Find where the given text appears and provide that cell's center as [x, y] coordinate. 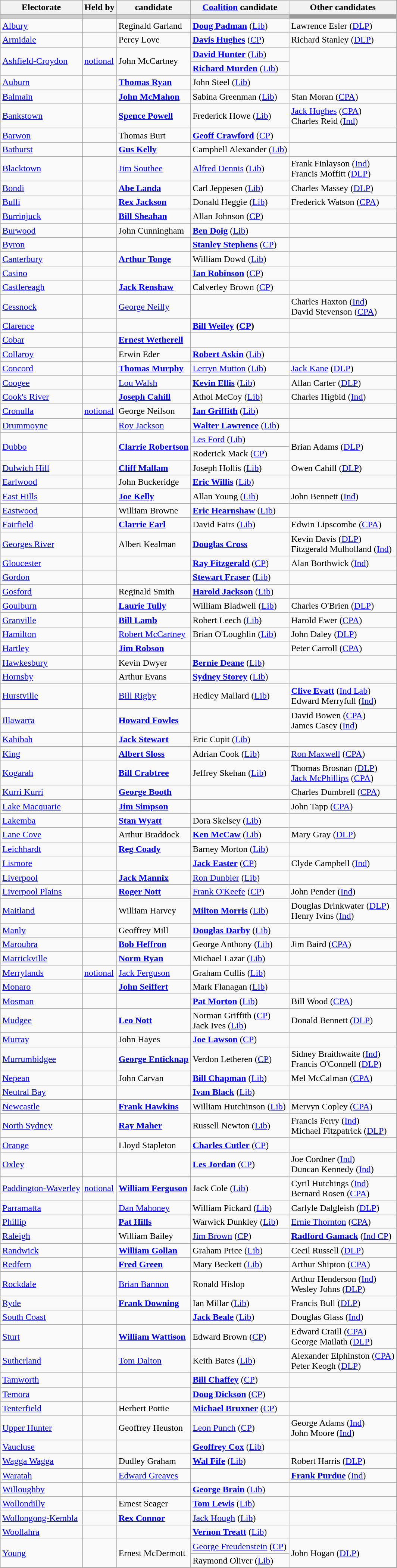
Lakemba [41, 821]
William Browne [153, 510]
Robert Leech (Lib) [240, 620]
Sidney Braithwaite (Ind)Francis O'Connell (DLP) [343, 1059]
Bondi [41, 188]
Albert Sloss [153, 754]
Sturt [41, 1337]
Owen Cahill (DLP) [343, 468]
Monaro [41, 987]
North Sydney [41, 1125]
Leichhardt [41, 849]
Redfern [41, 1265]
Arthur Tonge [153, 259]
Edwin Lipscombe (CPA) [343, 525]
Clyde Campbell (Ind) [343, 863]
Lismore [41, 863]
Bill Chapman (Lib) [240, 1078]
Stan Wyatt [153, 821]
Willoughby [41, 1490]
Allan Johnson (CP) [240, 216]
Other candidates [343, 7]
Bob Heffron [153, 944]
Ronald Hislop [240, 1284]
Jack Hough (Lib) [240, 1518]
Harold Jackson (Lib) [240, 591]
Barwon [41, 135]
Pat Morton (Lib) [240, 1001]
Murrumbidgee [41, 1059]
Armidale [41, 40]
Blacktown [41, 169]
Upper Hunter [41, 1428]
Leo Nott [153, 1020]
Jack Stewart [153, 740]
Thomas Brosnan (DLP)Jack McPhillips (CPA) [343, 773]
Jack Easter (CP) [240, 863]
Richard Murden (Lib) [240, 68]
Leon Punch (CP) [240, 1428]
Clarrie Earl [153, 525]
Burrinjuck [41, 216]
Balmain [41, 97]
William Bailey [153, 1236]
Liverpool [41, 877]
Lou Walsh [153, 382]
Hornsby [41, 677]
Mary Beckett (Lib) [240, 1265]
Rockdale [41, 1284]
Jack Mannix [153, 877]
Abe Landa [153, 188]
Kogarah [41, 773]
Hawkesbury [41, 662]
Jeffrey Skehan (Lib) [240, 773]
George Neilson [153, 411]
Eric Cupit (Lib) [240, 740]
Sabina Greenman (Lib) [240, 97]
Lloyd Stapleton [153, 1145]
Frank O'Keefe (CP) [240, 891]
Carl Jeppesen (Lib) [240, 188]
Mel McCalman (CPA) [343, 1078]
Geoff Crawford (CP) [240, 135]
Warwick Dunkley (Lib) [240, 1222]
Michael Lazar (Lib) [240, 959]
Bill Crabtree [153, 773]
Douglas Cross [240, 544]
David Bowen (CPA)James Casey (Ind) [343, 720]
Maitland [41, 910]
Lawrence Esler (DLP) [343, 26]
Ernest Wetherell [153, 340]
Temora [41, 1394]
John Carvan [153, 1078]
Ashfield-Croydon [41, 61]
Davis Hughes (CP) [240, 40]
Marrickville [41, 959]
Frank Finlayson (Ind)Francis Moffitt (DLP) [343, 169]
Ian Robinson (CP) [240, 273]
Ernest McDermott [153, 1553]
Roderick Mack (CP) [240, 454]
Mary Gray (DLP) [343, 835]
Fairfield [41, 525]
Paddington-Waverley [41, 1188]
Verdon Letheren (CP) [240, 1059]
Stanley Stephens (CP) [240, 245]
William Wattison [153, 1337]
Ryde [41, 1303]
Roger Nott [153, 891]
Nepean [41, 1078]
Edward Greaves [153, 1475]
Robert Harris (DLP) [343, 1461]
Bill Sheahan [153, 216]
Gordon [41, 577]
Spence Powell [153, 116]
Jim Simpson [153, 806]
Charles Higbid (Ind) [343, 397]
Cobar [41, 340]
William Harvey [153, 910]
David Fairs (Lib) [240, 525]
Ben Doig (Lib) [240, 231]
Byron [41, 245]
Bathurst [41, 149]
Ray Maher [153, 1125]
Brian Adams (DLP) [343, 447]
Waratah [41, 1475]
Frank Hawkins [153, 1106]
Bill Weiley (CP) [240, 326]
Stan Moran (CPA) [343, 97]
Held by [99, 7]
Eric Hearnshaw (Lib) [240, 510]
Geoffrey Mill [153, 930]
Vernon Treatt (Lib) [240, 1532]
Hedley Mallard (Lib) [240, 696]
Charles Cutler (CP) [240, 1145]
Ivan Black (Lib) [240, 1092]
Dubbo [41, 447]
Bernie Deane (Lib) [240, 662]
Bulli [41, 202]
Donald Bennett (DLP) [343, 1020]
Kevin Ellis (Lib) [240, 382]
Geoffrey Cox (Lib) [240, 1447]
Donald Heggie (Lib) [240, 202]
Ken McCaw (Lib) [240, 835]
Young [41, 1553]
Earlwood [41, 482]
Frank Downing [153, 1303]
Gloucester [41, 563]
Jim Southee [153, 169]
Illawarra [41, 720]
Arthur Henderson (Ind)Wesley Johns (DLP) [343, 1284]
Kahibah [41, 740]
Les Ford (Lib) [240, 440]
Granville [41, 620]
Keith Bates (Lib) [240, 1361]
Francis Bull (DLP) [343, 1303]
Arthur Braddock [153, 835]
Douglas Glass (Ind) [343, 1317]
Bill Rigby [153, 696]
Charles O'Brien (DLP) [343, 606]
Cyril Hutchings (Ind)Bernard Rosen (CPA) [343, 1188]
Erwin Eder [153, 354]
Sutherland [41, 1361]
Rex Jackson [153, 202]
David Hunter (Lib) [240, 54]
Peter Carroll (CPA) [343, 648]
Charles Massey (DLP) [343, 188]
Michael Bruxner (CP) [240, 1408]
Thomas Ryan [153, 82]
Bill Chaffey (CP) [240, 1380]
Casino [41, 273]
Stewart Fraser (Lib) [240, 577]
Dudley Graham [153, 1461]
Hartley [41, 648]
Brian O'Loughlin (Lib) [240, 634]
Joe Cordner (Ind)Duncan Kennedy (Ind) [343, 1164]
Tom Dalton [153, 1361]
Dora Skelsey (Lib) [240, 821]
Raleigh [41, 1236]
Goulburn [41, 606]
candidate [153, 7]
Hurstville [41, 696]
Charles Haxton (Ind)David Stevenson (CPA) [343, 307]
John Seiffert [153, 987]
Edward Craill (CPA)George Mailath (DLP) [343, 1337]
Milton Morris (Lib) [240, 910]
Mark Flanagan (Lib) [240, 987]
Maroubra [41, 944]
Cliff Mallam [153, 468]
Wagga Wagga [41, 1461]
Merrylands [41, 973]
Bill Wood (CPA) [343, 1001]
Douglas Drinkwater (DLP)Henry Ivins (Ind) [343, 910]
Alfred Dennis (Lib) [240, 169]
Les Jordan (CP) [240, 1164]
Laurie Tully [153, 606]
Carlyle Dalgleish (DLP) [343, 1208]
Manly [41, 930]
Robert McCartney [153, 634]
Mudgee [41, 1020]
Gus Kelly [153, 149]
Fred Green [153, 1265]
Georges River [41, 544]
Tamworth [41, 1380]
Liverpool Plains [41, 891]
Jim Robson [153, 648]
Brian Bannon [153, 1284]
Frederick Howe (Lib) [240, 116]
Barney Morton (Lib) [240, 849]
Wal Fife (Lib) [240, 1461]
Jack Kane (DLP) [343, 368]
East Hills [41, 496]
Jim Brown (CP) [240, 1236]
Howard Fowles [153, 720]
Richard Stanley (DLP) [343, 40]
Calverley Brown (CP) [240, 287]
Castlereagh [41, 287]
John Steel (Lib) [240, 82]
Ian Griffith (Lib) [240, 411]
Ian Millar (Lib) [240, 1303]
Radford Gamack (Ind CP) [343, 1236]
John Buckeridge [153, 482]
Hamilton [41, 634]
Alexander Elphinston (CPA)Peter Keogh (DLP) [343, 1361]
George Neilly [153, 307]
Thomas Murphy [153, 368]
Joseph Cahill [153, 397]
John Bennett (Ind) [343, 496]
Thomas Burt [153, 135]
Orange [41, 1145]
George Anthony (Lib) [240, 944]
Athol McCoy (Lib) [240, 397]
Herbert Pottie [153, 1408]
Allan Young (Lib) [240, 496]
Frank Purdue (Ind) [343, 1475]
Frederick Watson (CPA) [343, 202]
Parramatta [41, 1208]
Rex Connor [153, 1518]
Bankstown [41, 116]
Jack Renshaw [153, 287]
Clarrie Robertson [153, 447]
Kurri Kurri [41, 792]
William Ferguson [153, 1188]
Russell Newton (Lib) [240, 1125]
Graham Cullis (Lib) [240, 973]
Sydney Storey (Lib) [240, 677]
Reginald Smith [153, 591]
Vaucluse [41, 1447]
George Brain (Lib) [240, 1490]
Mosman [41, 1001]
Oxley [41, 1164]
Alan Borthwick (Ind) [343, 563]
Geoffrey Heuston [153, 1428]
John Cunningham [153, 231]
Collaroy [41, 354]
Reginald Garland [153, 26]
Neutral Bay [41, 1092]
Wollongong-Kembla [41, 1518]
John McCartney [153, 61]
Phillip [41, 1222]
Eastwood [41, 510]
Gosford [41, 591]
Douglas Darby (Lib) [240, 930]
Doug Padman (Lib) [240, 26]
William Dowd (Lib) [240, 259]
Ron Dunbier (Lib) [240, 877]
King [41, 754]
John Pender (Ind) [343, 891]
Dan Mahoney [153, 1208]
Cook's River [41, 397]
Auburn [41, 82]
Bill Lamb [153, 620]
George Booth [153, 792]
Doug Dickson (CP) [240, 1394]
Lerryn Mutton (Lib) [240, 368]
Kevin Dwyer [153, 662]
Lake Macquarie [41, 806]
Reg Coady [153, 849]
Arthur Shipton (CPA) [343, 1265]
Jack Hughes (CPA)Charles Reid (Ind) [343, 116]
Coogee [41, 382]
Cessnock [41, 307]
William Bladwell (Lib) [240, 606]
Eric Willis (Lib) [240, 482]
Ray Fitzgerald (CP) [240, 563]
Randwick [41, 1250]
Jack Cole (Lib) [240, 1188]
Mervyn Copley (CPA) [343, 1106]
Cronulla [41, 411]
Campbell Alexander (Lib) [240, 149]
John Tapp (CPA) [343, 806]
Dulwich Hill [41, 468]
Norm Ryan [153, 959]
Charles Dumbrell (CPA) [343, 792]
Walter Lawrence (Lib) [240, 425]
Francis Ferry (Ind)Michael Fitzpatrick (DLP) [343, 1125]
Allan Carter (DLP) [343, 382]
Burwood [41, 231]
Canterbury [41, 259]
Newcastle [41, 1106]
Electorate [41, 7]
Clarence [41, 326]
Joseph Hollis (Lib) [240, 468]
Robert Askin (Lib) [240, 354]
Roy Jackson [153, 425]
Cecil Russell (DLP) [343, 1250]
Woollahra [41, 1532]
William Gollan [153, 1250]
John Hayes [153, 1040]
Adrian Cook (Lib) [240, 754]
George Adams (Ind)John Moore (Ind) [343, 1428]
Harold Ewer (CPA) [343, 620]
Arthur Evans [153, 677]
Clive Evatt (Ind Lab)Edward Merryfull (Ind) [343, 696]
Wollondilly [41, 1504]
William Pickard (Lib) [240, 1208]
Raymond Oliver (Lib) [240, 1561]
Ernie Thornton (CPA) [343, 1222]
Edward Brown (CP) [240, 1337]
Joe Lawson (CP) [240, 1040]
Graham Price (Lib) [240, 1250]
Percy Love [153, 40]
South Coast [41, 1317]
Lane Cove [41, 835]
William Hutchinson (Lib) [240, 1106]
Jim Baird (CPA) [343, 944]
Coalition candidate [240, 7]
Concord [41, 368]
Jack Beale (Lib) [240, 1317]
Ernest Seager [153, 1504]
Norman Griffith (CP)Jack Ives (Lib) [240, 1020]
Tenterfield [41, 1408]
Albury [41, 26]
John Hogan (DLP) [343, 1553]
Joe Kelly [153, 496]
Murray [41, 1040]
Pat Hills [153, 1222]
John McMahon [153, 97]
George Freudenstein (CP) [240, 1546]
Ron Maxwell (CPA) [343, 754]
Jack Ferguson [153, 973]
George Enticknap [153, 1059]
Albert Kealman [153, 544]
Tom Lewis (Lib) [240, 1504]
John Daley (DLP) [343, 634]
Drummoyne [41, 425]
Kevin Davis (DLP)Fitzgerald Mulholland (Ind) [343, 544]
